From the cell containing the given text, extract its center point as (X, Y) coordinate. 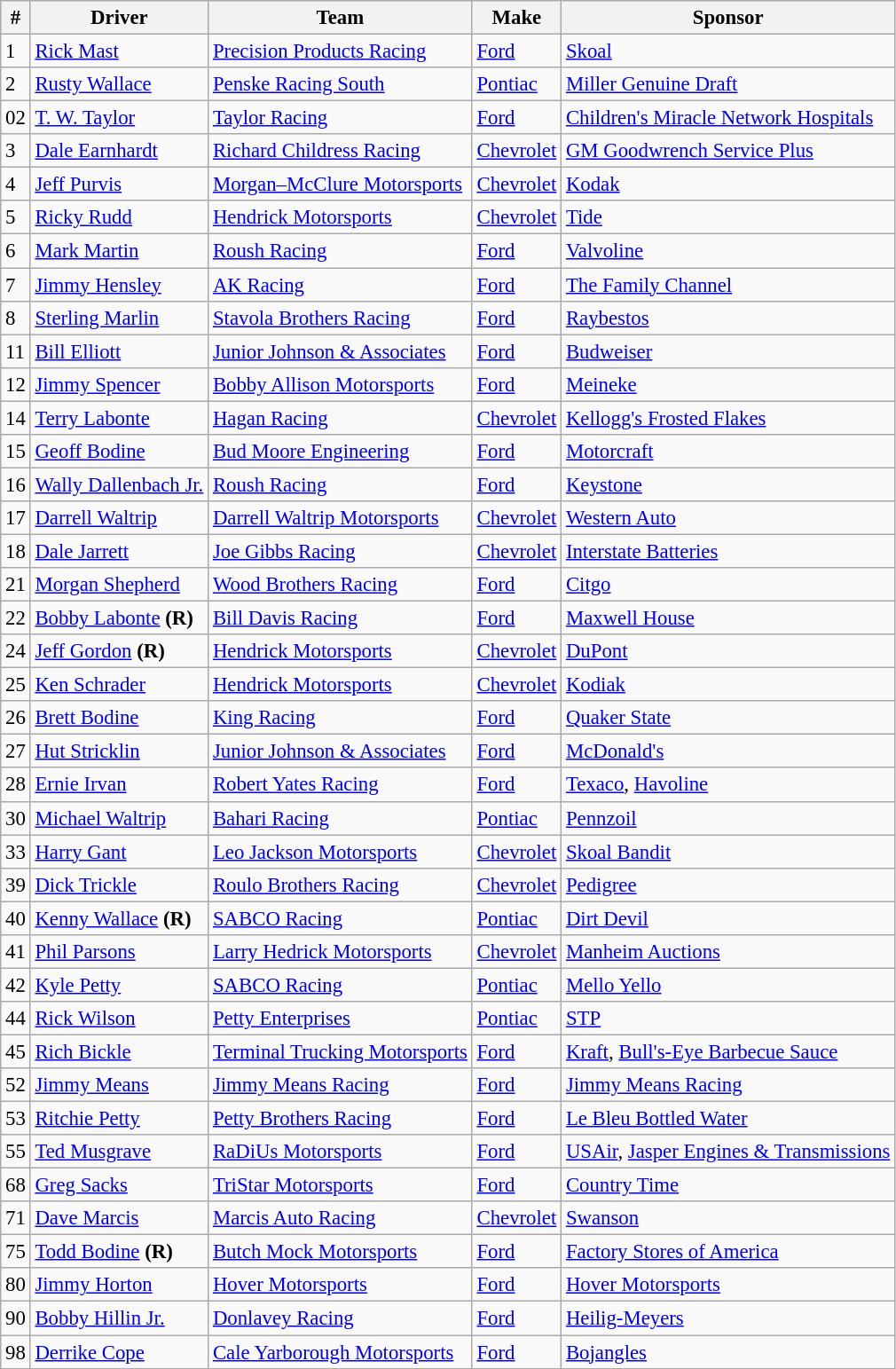
Bobby Hillin Jr. (119, 1318)
90 (16, 1318)
Derrike Cope (119, 1352)
Petty Enterprises (341, 1019)
Brett Bodine (119, 718)
Factory Stores of America (728, 1252)
Michael Waltrip (119, 818)
Rusty Wallace (119, 84)
Tide (728, 217)
Sterling Marlin (119, 318)
24 (16, 651)
McDonald's (728, 751)
33 (16, 852)
55 (16, 1152)
Dale Jarrett (119, 551)
Dave Marcis (119, 1218)
45 (16, 1051)
Country Time (728, 1185)
Budweiser (728, 351)
98 (16, 1352)
Driver (119, 18)
Valvoline (728, 251)
Penske Racing South (341, 84)
28 (16, 785)
6 (16, 251)
52 (16, 1085)
# (16, 18)
Skoal Bandit (728, 852)
44 (16, 1019)
3 (16, 151)
Raybestos (728, 318)
Darrell Waltrip (119, 518)
Greg Sacks (119, 1185)
Sponsor (728, 18)
Wally Dallenbach Jr. (119, 484)
USAir, Jasper Engines & Transmissions (728, 1152)
15 (16, 452)
Butch Mock Motorsports (341, 1252)
DuPont (728, 651)
Jimmy Hensley (119, 285)
Maxwell House (728, 618)
80 (16, 1286)
Manheim Auctions (728, 952)
Petty Brothers Racing (341, 1119)
Bill Davis Racing (341, 618)
Keystone (728, 484)
Kodiak (728, 685)
53 (16, 1119)
Rick Wilson (119, 1019)
GM Goodwrench Service Plus (728, 151)
Skoal (728, 51)
18 (16, 551)
Ricky Rudd (119, 217)
Swanson (728, 1218)
22 (16, 618)
Geoff Bodine (119, 452)
STP (728, 1019)
Bojangles (728, 1352)
25 (16, 685)
Cale Yarborough Motorsports (341, 1352)
Citgo (728, 585)
30 (16, 818)
Rick Mast (119, 51)
Leo Jackson Motorsports (341, 852)
Quaker State (728, 718)
Pennzoil (728, 818)
1 (16, 51)
Taylor Racing (341, 118)
42 (16, 985)
16 (16, 484)
Hut Stricklin (119, 751)
Bill Elliott (119, 351)
Wood Brothers Racing (341, 585)
12 (16, 384)
8 (16, 318)
Ted Musgrave (119, 1152)
Team (341, 18)
27 (16, 751)
Kyle Petty (119, 985)
Kenny Wallace (R) (119, 918)
17 (16, 518)
Rich Bickle (119, 1051)
Kodak (728, 185)
Robert Yates Racing (341, 785)
Dirt Devil (728, 918)
Mello Yello (728, 985)
TriStar Motorsports (341, 1185)
Joe Gibbs Racing (341, 551)
Kellogg's Frosted Flakes (728, 418)
Le Bleu Bottled Water (728, 1119)
Children's Miracle Network Hospitals (728, 118)
Bud Moore Engineering (341, 452)
14 (16, 418)
RaDiUs Motorsports (341, 1152)
Ritchie Petty (119, 1119)
68 (16, 1185)
Dale Earnhardt (119, 151)
Terry Labonte (119, 418)
40 (16, 918)
Make (516, 18)
Precision Products Racing (341, 51)
Mark Martin (119, 251)
Motorcraft (728, 452)
Western Auto (728, 518)
Pedigree (728, 885)
Texaco, Havoline (728, 785)
Heilig-Meyers (728, 1318)
Interstate Batteries (728, 551)
Phil Parsons (119, 952)
AK Racing (341, 285)
Jimmy Means (119, 1085)
Meineke (728, 384)
Todd Bodine (R) (119, 1252)
Morgan Shepherd (119, 585)
Marcis Auto Racing (341, 1218)
2 (16, 84)
41 (16, 952)
King Racing (341, 718)
02 (16, 118)
75 (16, 1252)
21 (16, 585)
Dick Trickle (119, 885)
71 (16, 1218)
Jimmy Horton (119, 1286)
26 (16, 718)
Miller Genuine Draft (728, 84)
7 (16, 285)
Bobby Labonte (R) (119, 618)
Jeff Purvis (119, 185)
T. W. Taylor (119, 118)
The Family Channel (728, 285)
Donlavey Racing (341, 1318)
Hagan Racing (341, 418)
Stavola Brothers Racing (341, 318)
Larry Hedrick Motorsports (341, 952)
Ernie Irvan (119, 785)
39 (16, 885)
Jimmy Spencer (119, 384)
11 (16, 351)
Terminal Trucking Motorsports (341, 1051)
5 (16, 217)
Bahari Racing (341, 818)
Kraft, Bull's-Eye Barbecue Sauce (728, 1051)
Roulo Brothers Racing (341, 885)
Darrell Waltrip Motorsports (341, 518)
Jeff Gordon (R) (119, 651)
Harry Gant (119, 852)
4 (16, 185)
Morgan–McClure Motorsports (341, 185)
Richard Childress Racing (341, 151)
Bobby Allison Motorsports (341, 384)
Ken Schrader (119, 685)
